From the cell containing the given text, extract its center point as (X, Y) coordinate. 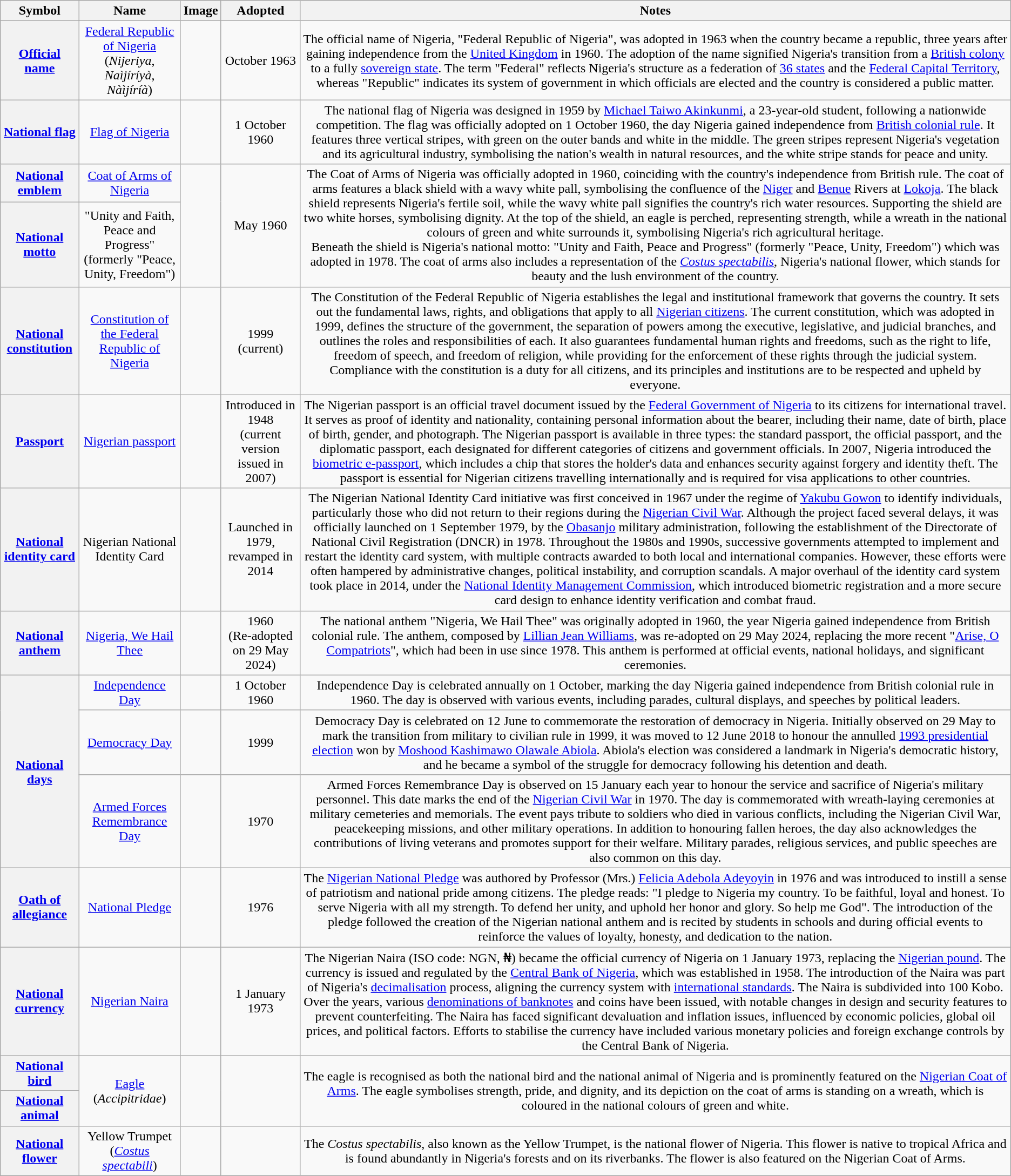
Federal Republic of Nigeria (Nijeriya, Naìjíríyà, Nàìjíríà) (130, 60)
Independence Day (130, 692)
Launched in 1979, revamped in 2014 (260, 550)
Constitution of the Federal Republic of Nigeria (130, 341)
Notes (655, 11)
National animal (40, 1108)
National currency (40, 1002)
October 1963 (260, 60)
Nigerian Naira (130, 1002)
National constitution (40, 341)
Nigeria, We Hail Thee (130, 643)
Image (201, 11)
1970 (260, 821)
Armed Forces Remembrance Day (130, 821)
Name (130, 11)
Oath of allegiance (40, 907)
May 1960 (260, 226)
Official name (40, 60)
National bird (40, 1073)
National days (40, 771)
1960 (Re-adopted on 29 May 2024) (260, 643)
National anthem (40, 643)
"Unity and Faith, Peace and Progress"(formerly "Peace, Unity, Freedom") (130, 244)
National identity card (40, 550)
Symbol (40, 11)
National motto (40, 244)
Eagle (Accipitridae) (130, 1091)
Nigerian passport (130, 442)
Yellow Trumpet (Costus spectabili) (130, 1151)
1999 (current) (260, 341)
Adopted (260, 11)
Nigerian National Identity Card (130, 550)
1976 (260, 907)
National flag (40, 132)
Coat of Arms of Nigeria (130, 183)
National emblem (40, 183)
Democracy Day (130, 742)
1 January 1973 (260, 1002)
Passport (40, 442)
Flag of Nigeria (130, 132)
Introduced in 1948 (current version issued in 2007) (260, 442)
1999 (260, 742)
National flower (40, 1151)
National Pledge (130, 907)
